Identify which cell holds the provided text, then report its (X, Y) central coordinate. 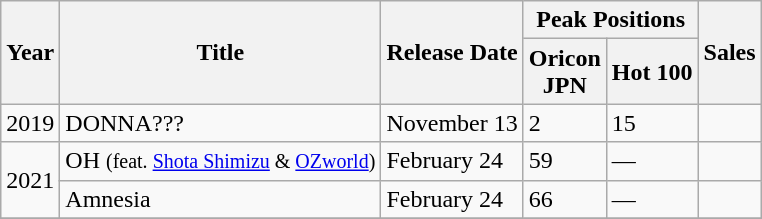
DONNA??? (220, 123)
OriconJPN (564, 72)
OH (feat. Shota Shimizu & OZworld) (220, 161)
Title (220, 52)
59 (564, 161)
Hot 100 (652, 72)
2019 (30, 123)
Amnesia (220, 199)
Release Date (452, 52)
15 (652, 123)
2 (564, 123)
2021 (30, 180)
66 (564, 199)
Sales (730, 52)
November 13 (452, 123)
Year (30, 52)
Peak Positions (610, 20)
